Extract the (X, Y) coordinate from the center of the cell holding the provided text.  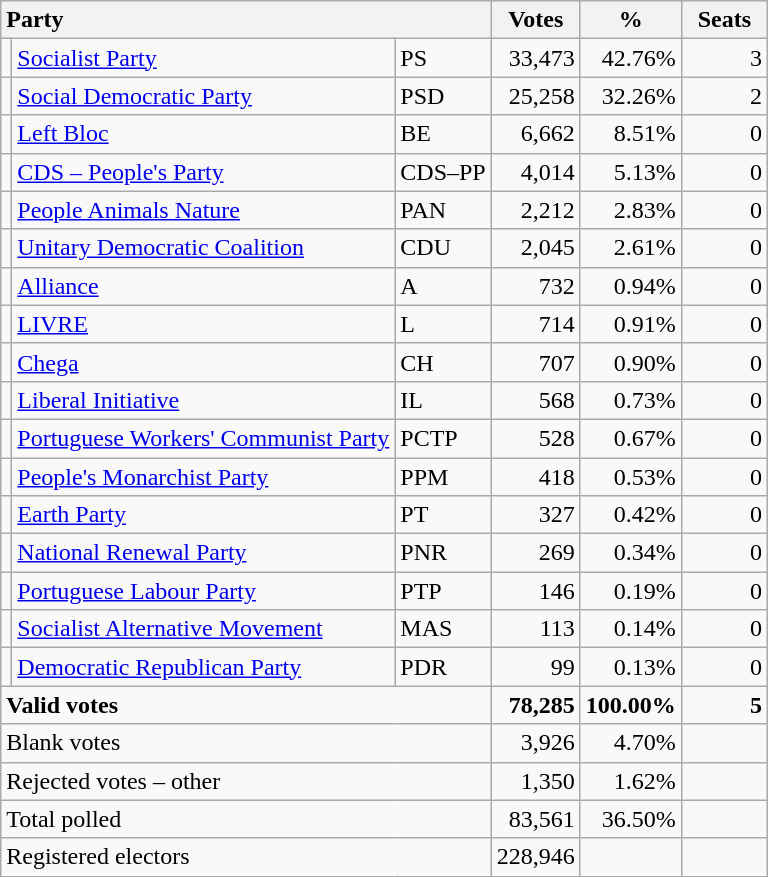
Seats (724, 20)
0.73% (630, 400)
36.50% (630, 819)
Portuguese Workers' Communist Party (204, 438)
CH (443, 362)
25,258 (536, 96)
0.13% (630, 667)
2,212 (536, 210)
33,473 (536, 58)
3 (724, 58)
228,946 (536, 857)
PNR (443, 553)
0.90% (630, 362)
42.76% (630, 58)
Social Democratic Party (204, 96)
707 (536, 362)
269 (536, 553)
4,014 (536, 172)
2.61% (630, 248)
Votes (536, 20)
568 (536, 400)
MAS (443, 629)
PSD (443, 96)
0.91% (630, 324)
BE (443, 134)
1.62% (630, 781)
Registered electors (246, 857)
1,350 (536, 781)
Earth Party (204, 515)
714 (536, 324)
418 (536, 477)
CDS–PP (443, 172)
8.51% (630, 134)
Socialist Alternative Movement (204, 629)
PS (443, 58)
0.42% (630, 515)
0.67% (630, 438)
4.70% (630, 743)
CDS – People's Party (204, 172)
Rejected votes – other (246, 781)
83,561 (536, 819)
2.83% (630, 210)
Party (246, 20)
People's Monarchist Party (204, 477)
0.14% (630, 629)
PCTP (443, 438)
PT (443, 515)
99 (536, 667)
PDR (443, 667)
5.13% (630, 172)
32.26% (630, 96)
PAN (443, 210)
327 (536, 515)
Portuguese Labour Party (204, 591)
Democratic Republican Party (204, 667)
LIVRE (204, 324)
National Renewal Party (204, 553)
Alliance (204, 286)
Blank votes (246, 743)
2,045 (536, 248)
Unitary Democratic Coalition (204, 248)
2 (724, 96)
146 (536, 591)
% (630, 20)
CDU (443, 248)
Socialist Party (204, 58)
0.19% (630, 591)
PPM (443, 477)
IL (443, 400)
Left Bloc (204, 134)
PTP (443, 591)
6,662 (536, 134)
People Animals Nature (204, 210)
0.53% (630, 477)
Chega (204, 362)
A (443, 286)
5 (724, 705)
732 (536, 286)
Liberal Initiative (204, 400)
0.94% (630, 286)
Total polled (246, 819)
0.34% (630, 553)
100.00% (630, 705)
Valid votes (246, 705)
113 (536, 629)
L (443, 324)
3,926 (536, 743)
528 (536, 438)
78,285 (536, 705)
